Detect which cell encompasses the target text, then output its (x, y) center coordinate. 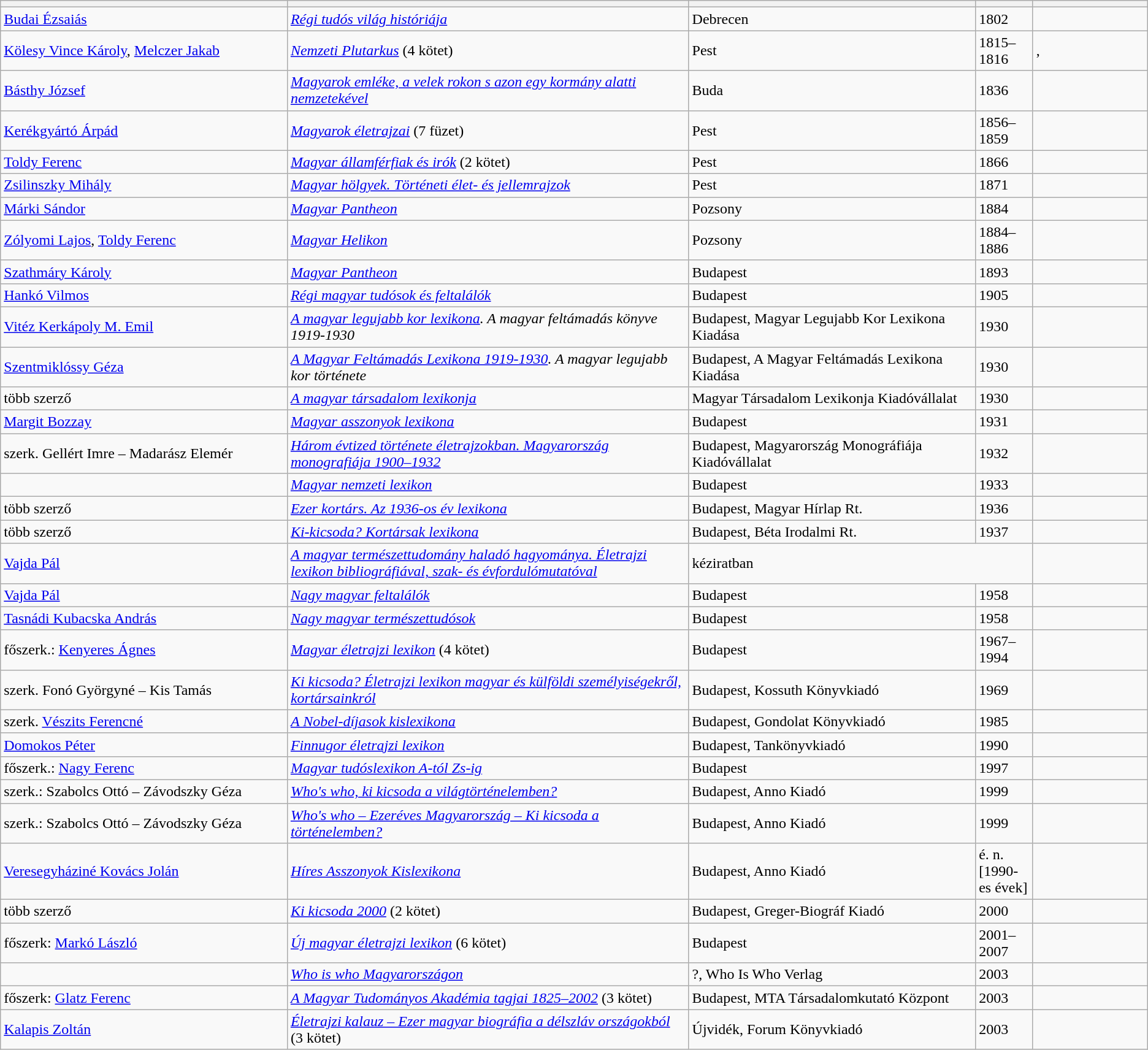
Vitéz Kerkápoly M. Emil (144, 326)
A Magyar Feltámadás Lexikona 1919-1930. A magyar legujabb kor története (488, 367)
Szathmáry Károly (144, 272)
Budapest, Béta Irodalmi Rt. (832, 532)
Szentmiklóssy Géza (144, 367)
Buda (832, 91)
1932 (1005, 454)
1893 (1005, 272)
Margit Bozzay (144, 422)
2001–2007 (1005, 943)
Magyar Helikon (488, 240)
1884–1886 (1005, 240)
főszerk.: Nagy Ferenc (144, 768)
szerk. Vészits Ferencné (144, 721)
Ezer kortárs. Az 1936-os év lexikona (488, 508)
1866 (1005, 162)
Budapest, Magyarország Monográfiája Kiadóvállalat (832, 454)
szerk. Gellért Imre – Madarász Elemér (144, 454)
szerk. Fonó Györgyné – Kis Tamás (144, 689)
1997 (1005, 768)
Híres Asszonyok Kislexikona (488, 872)
1931 (1005, 422)
Magyar életrajzi lexikon (4 kötet) (488, 650)
Veresegyháziné Kovács Jolán (144, 872)
főszerk: Markó László (144, 943)
Kerékgyártó Árpád (144, 130)
1967–1994 (1005, 650)
Ki kicsoda? Életrajzi lexikon magyar és külföldi személyiségekről, kortársainkról (488, 689)
Budapest, Magyar Hírlap Rt. (832, 508)
Nagy magyar feltalálók (488, 595)
?, Who Is Who Verlag (832, 975)
1985 (1005, 721)
1905 (1005, 295)
1884 (1005, 209)
Debrecen (832, 19)
Budapest, MTA Társadalomkutató Központ (832, 998)
Régi tudós világ históriája (488, 19)
Budapest, Kossuth Könyvkiadó (832, 689)
Who's who, ki kicsoda a világtörténelemben? (488, 791)
Domokos Péter (144, 745)
Újvidék, Forum Könyvkiadó (832, 1029)
1802 (1005, 19)
Hankó Vilmos (144, 295)
főszerk.: Kenyeres Ágnes (144, 650)
1815–1816 (1005, 50)
Kalapis Zoltán (144, 1029)
1937 (1005, 532)
1871 (1005, 185)
Ki kicsoda 2000 (2 kötet) (488, 911)
Magyarok emléke, a velek rokon s azon egy kormány alatti nemzetekével (488, 91)
Magyar asszonyok lexikona (488, 422)
Budapest, Tankönyvkiadó (832, 745)
Budapest, Magyar Legujabb Kor Lexikona Kiadása (832, 326)
Finnugor életrajzi lexikon (488, 745)
kéziratban (861, 563)
Básthy József (144, 91)
Három évtized története életrajzokban. Magyarország monografiája 1900–1932 (488, 454)
Régi magyar tudósok és feltalálók (488, 295)
1969 (1005, 689)
Budapest, Greger-Biográf Kiadó (832, 911)
Toldy Ferenc (144, 162)
A magyar társadalom lexikonja (488, 399)
1933 (1005, 485)
Who's who – Ezeréves Magyarország – Ki kicsoda a történelemben? (488, 823)
1936 (1005, 508)
Magyar államférfiak és irók (2 kötet) (488, 162)
Márki Sándor (144, 209)
2000 (1005, 911)
Nagy magyar természettudósok (488, 618)
Zsilinszky Mihály (144, 185)
A magyar legujabb kor lexikona. A magyar feltámadás könyve 1919-1930 (488, 326)
A Nobel-díjasok kislexikona (488, 721)
Budapest, Gondolat Könyvkiadó (832, 721)
Budai Ézsaiás (144, 19)
Zólyomi Lajos, Toldy Ferenc (144, 240)
Magyar nemzeti lexikon (488, 485)
Nemzeti Plutarkus (4 kötet) (488, 50)
é. n. [1990-es évek] (1005, 872)
főszerk: Glatz Ferenc (144, 998)
, (1090, 50)
Ki-kicsoda? Kortársak lexikona (488, 532)
Magyar tudóslexikon A-tól Zs-ig (488, 768)
Budapest, A Magyar Feltámadás Lexikona Kiadása (832, 367)
Magyar hölgyek. Történeti élet- és jellemrajzok (488, 185)
Tasnádi Kubacska András (144, 618)
Új magyar életrajzi lexikon (6 kötet) (488, 943)
Magyar Társadalom Lexikonja Kiadóvállalat (832, 399)
1990 (1005, 745)
1856–1859 (1005, 130)
A Magyar Tudományos Akadémia tagjai 1825–2002 (3 kötet) (488, 998)
1836 (1005, 91)
Magyarok életrajzai (7 füzet) (488, 130)
A magyar természettudomány haladó hagyománya. Életrajzi lexikon bibliográfiával, szak- és évfordulómutatóval (488, 563)
Életrajzi kalauz – Ezer magyar biográfia a délszláv országokból (3 kötet) (488, 1029)
Who is who Magyarországon (488, 975)
Kölesy Vince Károly, Melczer Jakab (144, 50)
